Locate the cell with the specified text and output its (X, Y) center coordinate. 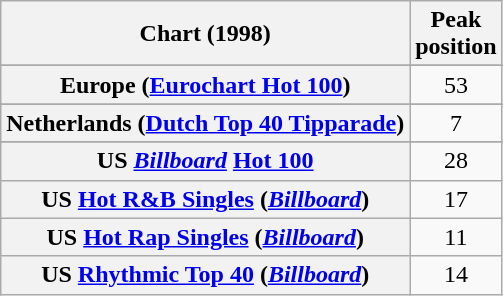
US Rhythmic Top 40 (Billboard) (206, 275)
US Billboard Hot 100 (206, 161)
11 (456, 237)
53 (456, 85)
14 (456, 275)
US Hot Rap Singles (Billboard) (206, 237)
Europe (Eurochart Hot 100) (206, 85)
Chart (1998) (206, 34)
US Hot R&B Singles (Billboard) (206, 199)
Netherlands (Dutch Top 40 Tipparade) (206, 123)
17 (456, 199)
7 (456, 123)
Peakposition (456, 34)
28 (456, 161)
